Return [X, Y] of the center of cell containing provided text 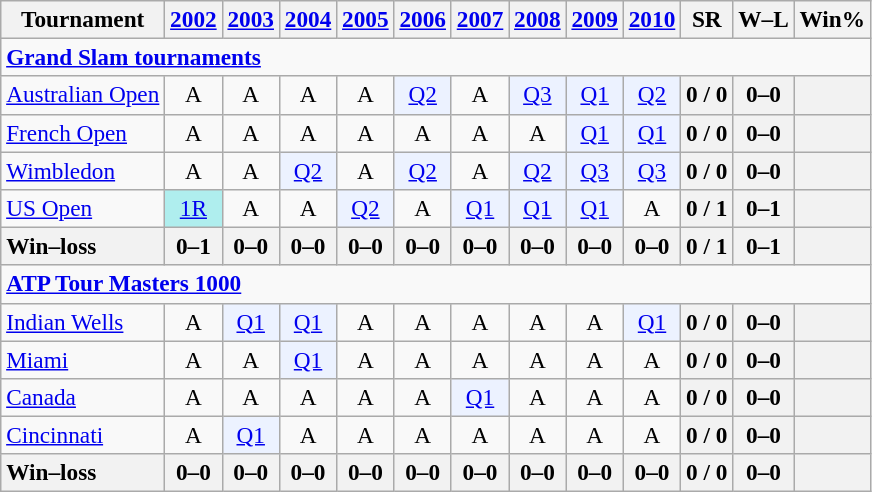
W–L [764, 19]
US Open [83, 208]
Miami [83, 359]
Tournament [83, 19]
Win% [832, 19]
Grand Slam tournaments [436, 57]
2007 [480, 19]
Canada [83, 397]
2006 [422, 19]
Wimbledon [83, 170]
French Open [83, 133]
1R [194, 208]
Cincinnati [83, 435]
ATP Tour Masters 1000 [436, 284]
2010 [652, 19]
2009 [594, 19]
2005 [366, 19]
2008 [538, 19]
SR [707, 19]
2004 [308, 19]
2002 [194, 19]
Indian Wells [83, 322]
2003 [250, 19]
Australian Open [83, 95]
